Identify which cell holds the provided text, then report its [x, y] central coordinate. 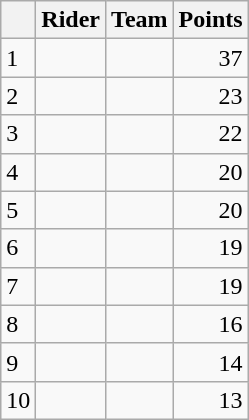
1 [18, 58]
9 [18, 362]
6 [18, 248]
7 [18, 286]
Team [140, 20]
23 [210, 96]
16 [210, 324]
8 [18, 324]
13 [210, 400]
5 [18, 210]
4 [18, 172]
10 [18, 400]
Points [210, 20]
2 [18, 96]
3 [18, 134]
22 [210, 134]
37 [210, 58]
14 [210, 362]
Rider [71, 20]
